Return (x, y) of the center of cell containing provided text 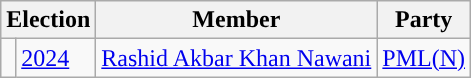
Party (424, 20)
Member (236, 20)
2024 (56, 58)
Rashid Akbar Khan Nawani (236, 58)
PML(N) (424, 58)
Election (48, 20)
